Detect which cell encompasses the target text, then output its [x, y] center coordinate. 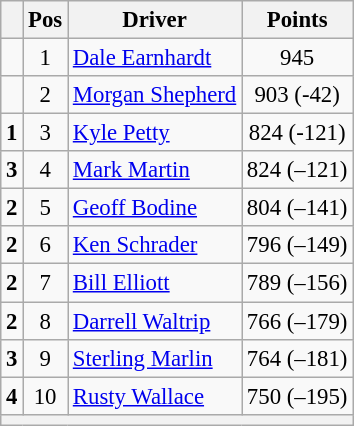
6 [46, 245]
Morgan Shepherd [155, 95]
750 (–195) [298, 396]
7 [46, 283]
Darrell Waltrip [155, 321]
Points [298, 20]
945 [298, 58]
Geoff Bodine [155, 208]
Driver [155, 20]
Pos [46, 20]
Bill Elliott [155, 283]
Dale Earnhardt [155, 58]
796 (–149) [298, 245]
8 [46, 321]
789 (–156) [298, 283]
Mark Martin [155, 170]
Sterling Marlin [155, 358]
824 (–121) [298, 170]
5 [46, 208]
824 (-121) [298, 133]
Ken Schrader [155, 245]
903 (-42) [298, 95]
Kyle Petty [155, 133]
804 (–141) [298, 208]
10 [46, 396]
Rusty Wallace [155, 396]
9 [46, 358]
766 (–179) [298, 321]
764 (–181) [298, 358]
